Pinpoint the cell where the given text exists, returning its (X, Y) midpoint coordinate. 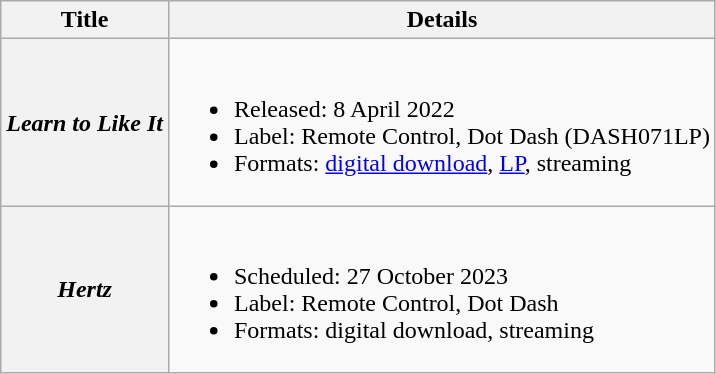
Hertz (85, 290)
Title (85, 20)
Learn to Like It (85, 122)
Scheduled: 27 October 2023Label: Remote Control, Dot DashFormats: digital download, streaming (442, 290)
Details (442, 20)
Released: 8 April 2022Label: Remote Control, Dot Dash (DASH071LP)Formats: digital download, LP, streaming (442, 122)
